For the text-containing cell, return its midpoint in [X, Y] coordinate format. 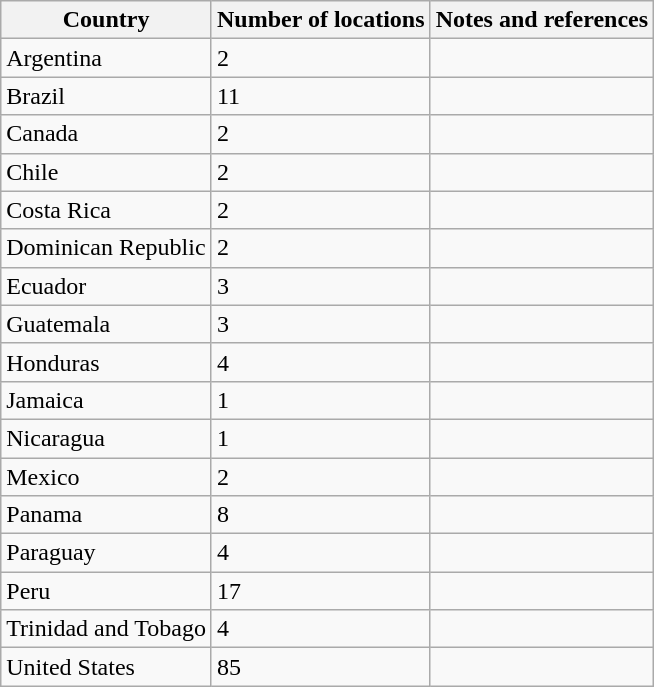
Nicaragua [106, 438]
Honduras [106, 362]
8 [320, 515]
Canada [106, 134]
Brazil [106, 96]
Argentina [106, 58]
17 [320, 591]
United States [106, 667]
Costa Rica [106, 210]
Dominican Republic [106, 248]
Panama [106, 515]
Country [106, 20]
Number of locations [320, 20]
Notes and references [542, 20]
85 [320, 667]
Mexico [106, 477]
11 [320, 96]
Ecuador [106, 286]
Paraguay [106, 553]
Trinidad and Tobago [106, 629]
Guatemala [106, 324]
Chile [106, 172]
Jamaica [106, 400]
Peru [106, 591]
